Pinpoint the cell where the given text exists, returning its [X, Y] midpoint coordinate. 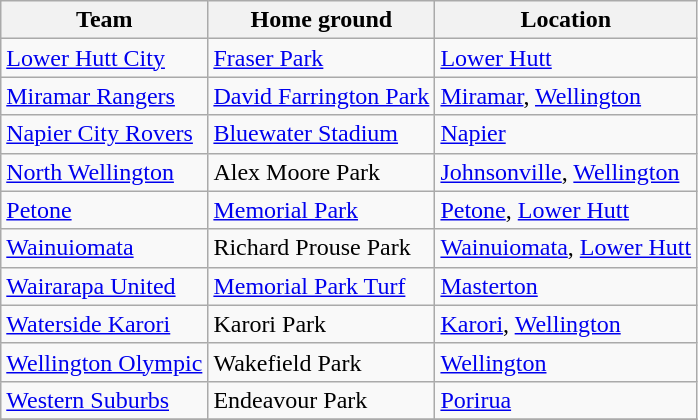
Johnsonville, Wellington [566, 172]
Napier [566, 134]
Karori Park [322, 324]
Porirua [566, 400]
Richard Prouse Park [322, 248]
Wainuiomata, Lower Hutt [566, 248]
Petone, Lower Hutt [566, 210]
Alex Moore Park [322, 172]
Endeavour Park [322, 400]
Napier City Rovers [104, 134]
Wainuiomata [104, 248]
Location [566, 20]
Wellington Olympic [104, 362]
Waterside Karori [104, 324]
Wairarapa United [104, 286]
Memorial Park [322, 210]
Wellington [566, 362]
David Farrington Park [322, 96]
Petone [104, 210]
Lower Hutt [566, 58]
Memorial Park Turf [322, 286]
Miramar Rangers [104, 96]
Miramar, Wellington [566, 96]
Home ground [322, 20]
Karori, Wellington [566, 324]
Team [104, 20]
Western Suburbs [104, 400]
Fraser Park [322, 58]
Lower Hutt City [104, 58]
Masterton [566, 286]
Bluewater Stadium [322, 134]
Wakefield Park [322, 362]
North Wellington [104, 172]
